Provide the [X, Y] coordinate of the cell's center where the given text is located.  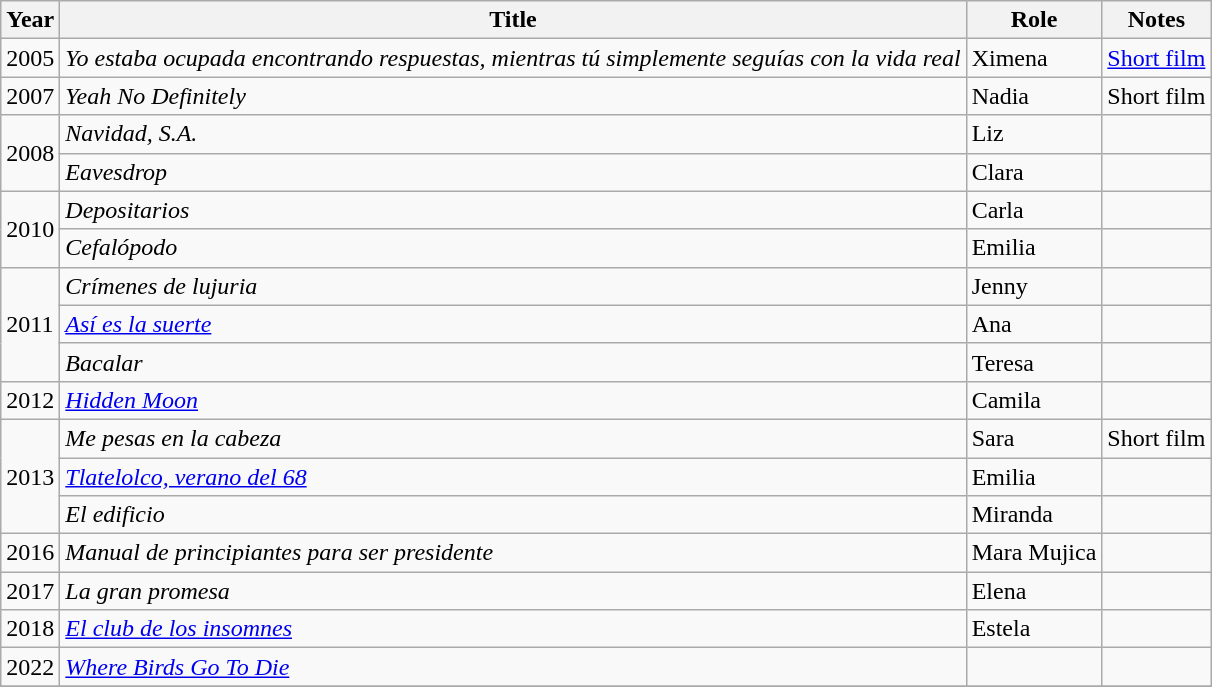
La gran promesa [513, 591]
2008 [30, 153]
Jenny [1034, 286]
Elena [1034, 591]
Me pesas en la cabeza [513, 438]
2018 [30, 629]
Role [1034, 20]
Year [30, 20]
Clara [1034, 172]
El club de los insomnes [513, 629]
Así es la suerte [513, 324]
Carla [1034, 210]
Notes [1156, 20]
Liz [1034, 134]
Title [513, 20]
Manual de principiantes para ser presidente [513, 553]
Depositarios [513, 210]
2022 [30, 667]
Teresa [1034, 362]
Estela [1034, 629]
Camila [1034, 400]
Cefalópodo [513, 248]
2012 [30, 400]
Yeah No Definitely [513, 96]
2005 [30, 58]
El edificio [513, 515]
2007 [30, 96]
Sara [1034, 438]
Miranda [1034, 515]
2011 [30, 324]
2010 [30, 229]
Hidden Moon [513, 400]
Crímenes de lujuria [513, 286]
Tlatelolco, verano del 68 [513, 477]
Nadia [1034, 96]
Navidad, S.A. [513, 134]
2013 [30, 476]
Mara Mujica [1034, 553]
Eavesdrop [513, 172]
Yo estaba ocupada encontrando respuestas, mientras tú simplemente seguías con la vida real [513, 58]
2017 [30, 591]
Bacalar [513, 362]
2016 [30, 553]
Where Birds Go To Die [513, 667]
Ximena [1034, 58]
Ana [1034, 324]
